Find where the given text appears and provide that cell's center as (x, y) coordinate. 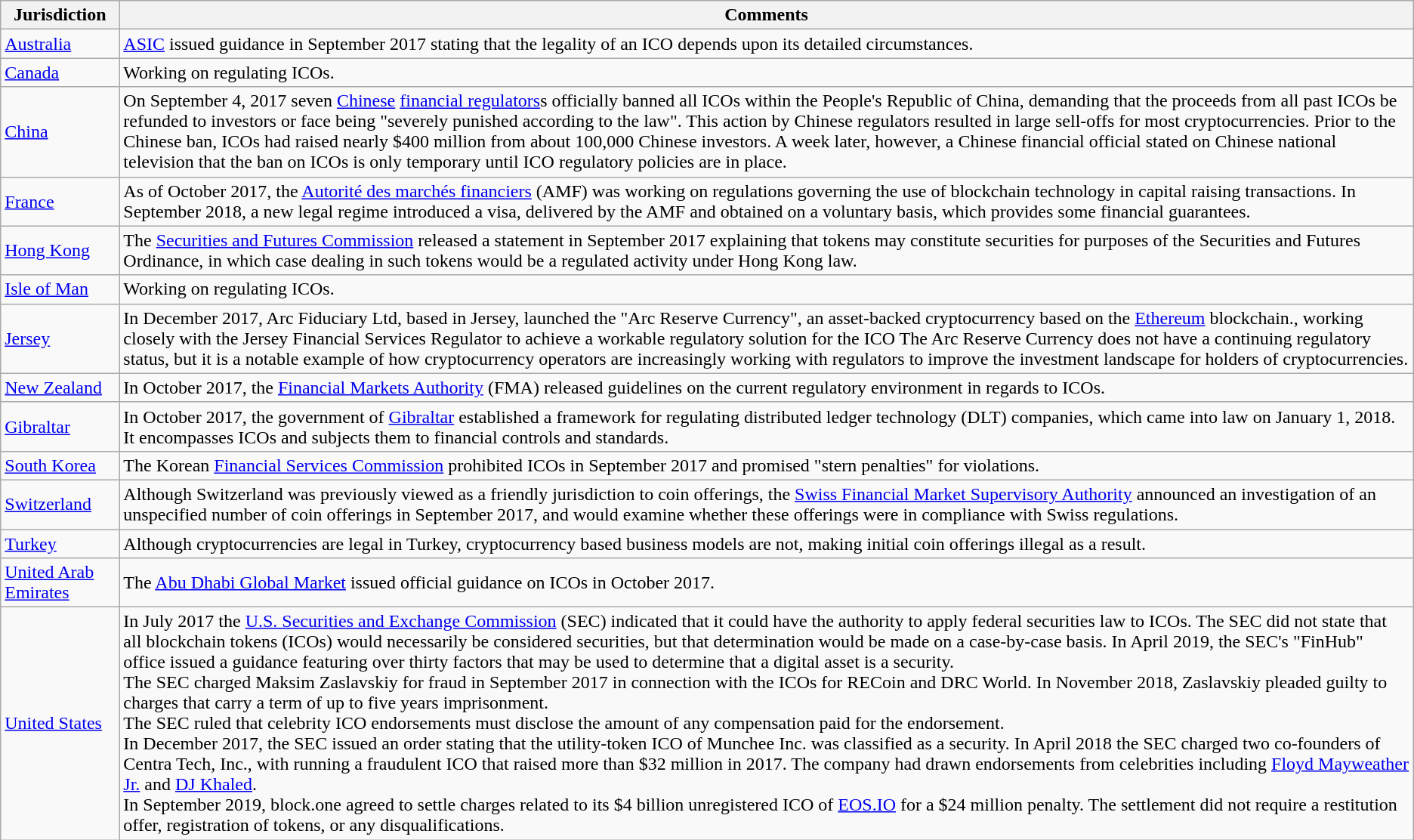
Switzerland (60, 505)
Canada (60, 73)
Australia (60, 44)
New Zealand (60, 388)
South Korea (60, 465)
Jersey (60, 338)
Gibraltar (60, 426)
Although cryptocurrencies are legal in Turkey, cryptocurrency based business models are not, making initial coin offerings illegal as a result. (766, 543)
United Arab Emirates (60, 583)
In October 2017, the Financial Markets Authority (FMA) released guidelines on the current regulatory environment in regards to ICOs. (766, 388)
The Korean Financial Services Commission prohibited ICOs in September 2017 and promised "stern penalties" for violations. (766, 465)
United States (60, 724)
Turkey (60, 543)
France (60, 201)
The Abu Dhabi Global Market issued official guidance on ICOs in October 2017. (766, 583)
ASIC issued guidance in September 2017 stating that the legality of an ICO depends upon its detailed circumstances. (766, 44)
Hong Kong (60, 251)
China (60, 131)
Isle of Man (60, 289)
Jurisdiction (60, 15)
Comments (766, 15)
